Provide the [X, Y] coordinate of the cell's center where the given text is located.  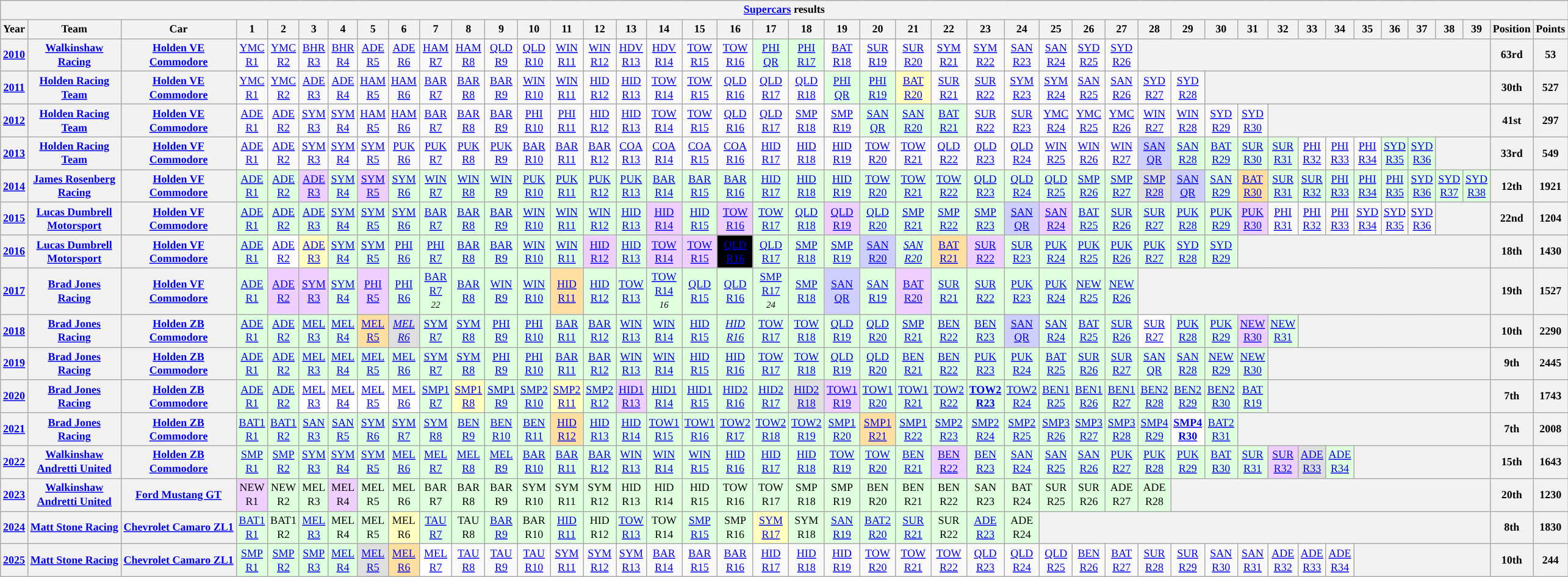
Position [1512, 29]
SYMR21 [949, 55]
ADER4 [343, 88]
22 [949, 29]
TAUR10 [534, 561]
SMP1R20 [842, 429]
SMP2R10 [534, 396]
SMP1R8 [469, 396]
32 [1283, 29]
13 [631, 29]
SURR20 [913, 55]
1643 [1551, 462]
WINR26 [1089, 153]
WINR15 [700, 462]
PHIR31 [1283, 219]
TOW1R15 [664, 429]
NEWR31 [1283, 331]
SMPR28 [1154, 186]
TOW2R24 [1022, 396]
2015 [15, 219]
PUKR10 [534, 186]
SMP1R22 [913, 429]
TOW2R19 [807, 429]
SANR31 [1253, 561]
BATR24 [1022, 495]
SMPR3 [314, 561]
NEWR25 [1089, 291]
BATR18 [842, 55]
2012 [15, 120]
PHIR35 [1395, 186]
PUKR12 [600, 186]
PUKR9 [502, 153]
25 [1056, 29]
2445 [1551, 364]
2290 [1551, 331]
SANR30 [1221, 561]
2020 [15, 396]
4 [343, 29]
12 [600, 29]
244 [1551, 561]
549 [1551, 153]
BHRR4 [343, 55]
7 [436, 29]
SYDR26 [1121, 55]
SANR29 [1221, 186]
SMPR1724 [771, 291]
TAUR9 [502, 561]
PUKR25 [1089, 252]
SANR5 [343, 429]
SMPR26 [1089, 186]
2021 [15, 429]
PUKR11 [567, 186]
Points [1551, 29]
1830 [1551, 528]
8th [1512, 528]
BATR29 [1221, 153]
SYDR27 [1154, 88]
21 [913, 29]
SANR3 [314, 429]
QLDR22 [949, 153]
19th [1512, 291]
35 [1368, 29]
SURR28 [1154, 561]
30th [1512, 88]
COAR14 [664, 153]
1230 [1551, 495]
COAR13 [631, 153]
HDVR13 [631, 55]
SYMR24 [1056, 88]
19 [842, 29]
30 [1221, 29]
527 [1551, 88]
5 [373, 29]
27 [1121, 29]
MELR8 [469, 462]
Car [178, 29]
16 [735, 29]
SMP1R7 [436, 396]
SMP2R23 [949, 429]
TOW2R22 [949, 396]
HID2R16 [735, 396]
2017 [15, 291]
BEN2R30 [1221, 396]
2010 [15, 55]
BEN1R27 [1121, 396]
SMP3R27 [1089, 429]
BENR9 [469, 429]
BAT2R20 [877, 528]
24 [1022, 29]
26 [1089, 29]
PHIR19 [877, 88]
PHIR17 [807, 55]
34 [1340, 29]
2016 [15, 252]
HID2R18 [807, 396]
BENR11 [534, 429]
QLDR9 [502, 55]
SMP2R11 [567, 396]
SYDR34 [1368, 219]
Ford Mustang GT [178, 495]
2013 [15, 153]
SYMR13 [631, 561]
63rd [1512, 55]
SMP2R12 [600, 396]
28 [1154, 29]
2019 [15, 364]
33 [1312, 29]
TOWR1416 [664, 291]
ADER24 [1022, 528]
TOW1R19 [842, 396]
YMCR26 [1121, 120]
SMPR16 [735, 528]
WINR25 [1056, 153]
36 [1395, 29]
SYMR10 [534, 495]
MELR9 [502, 462]
Team [74, 29]
ADER28 [1154, 495]
2023 [15, 495]
QLDR10 [534, 55]
NEWR26 [1121, 291]
1430 [1551, 252]
18 [807, 29]
1204 [1551, 219]
WINR28 [1188, 120]
SMP1R9 [502, 396]
15 [700, 29]
TAUR7 [436, 528]
TOW1R21 [913, 396]
COAR16 [735, 153]
PHIR5 [373, 291]
WINR7 [436, 186]
39 [1476, 29]
BENR10 [502, 429]
HAMR8 [469, 55]
BARR722 [436, 291]
SYMR18 [807, 528]
2025 [15, 561]
BHRR3 [314, 55]
BEN1R25 [1056, 396]
ADER23 [985, 528]
NEWR29 [1221, 364]
20 [877, 29]
Year [15, 29]
SMP4R29 [1154, 429]
PHIR7 [436, 252]
3 [314, 29]
14 [664, 29]
BENR26 [1089, 561]
15th [1512, 462]
ADER5 [373, 55]
2014 [15, 186]
2022 [15, 462]
ADER32 [1283, 561]
HID1R15 [700, 396]
SMP2R24 [985, 429]
SURR29 [1188, 561]
17 [771, 29]
1743 [1551, 396]
PUKR26 [1121, 252]
TOW2R18 [771, 429]
NEWR2 [284, 495]
BEN2R29 [1188, 396]
QLDR15 [700, 291]
31 [1253, 29]
BATR27 [1121, 561]
BEN1R26 [1089, 396]
18th [1512, 252]
37 [1422, 29]
SYMR17 [771, 528]
11 [567, 29]
ADER6 [404, 55]
SURR25 [1056, 495]
TOWR19 [842, 462]
41st [1512, 120]
2 [284, 29]
BEN2R28 [1154, 396]
PHIR11 [567, 120]
8 [469, 29]
53 [1551, 55]
SMP1R21 [877, 429]
SMPR23 [985, 219]
SMPR15 [700, 528]
HID2R17 [771, 396]
NEWR1 [252, 495]
HAMR7 [436, 55]
Walkinshaw Racing [74, 55]
SMP3R26 [1056, 429]
SYMR23 [1022, 88]
YMCR24 [1056, 120]
TOW2R23 [985, 396]
12th [1512, 186]
SMP2R25 [1022, 429]
SURR19 [877, 55]
BATR19 [1253, 396]
TOW1R16 [700, 429]
SMP3R28 [1121, 429]
SMP4R30 [1188, 429]
SYDR25 [1089, 55]
38 [1450, 29]
TOW2R17 [735, 429]
PUKR6 [404, 153]
1527 [1551, 291]
1921 [1551, 186]
SYMR22 [985, 55]
22nd [1512, 219]
20th [1512, 495]
SMPR27 [1121, 186]
29 [1188, 29]
ADER27 [1121, 495]
BENR20 [877, 495]
PUKR8 [469, 153]
2018 [15, 331]
COAR15 [700, 153]
BAT2R31 [1221, 429]
PUKR13 [631, 186]
9 [502, 29]
James Rosenberg Racing [74, 186]
23 [985, 29]
SYDR38 [1476, 186]
6 [404, 29]
SYDR30 [1253, 120]
SYDR37 [1450, 186]
2024 [15, 528]
33rd [1512, 153]
HID1R13 [631, 396]
HID1R14 [664, 396]
10 [534, 29]
Supercars results [785, 10]
297 [1551, 120]
2008 [1551, 429]
HDVR14 [664, 55]
9th [1512, 364]
PUKR30 [1253, 219]
SURR30 [1253, 153]
PUKR7 [436, 153]
1 [252, 29]
WINR8 [469, 186]
TOW1R20 [877, 396]
SMPR22 [949, 219]
YMCR25 [1089, 120]
2011 [15, 88]
